Return the [x, y] coordinate for the center point of the cell that contains the specified text.  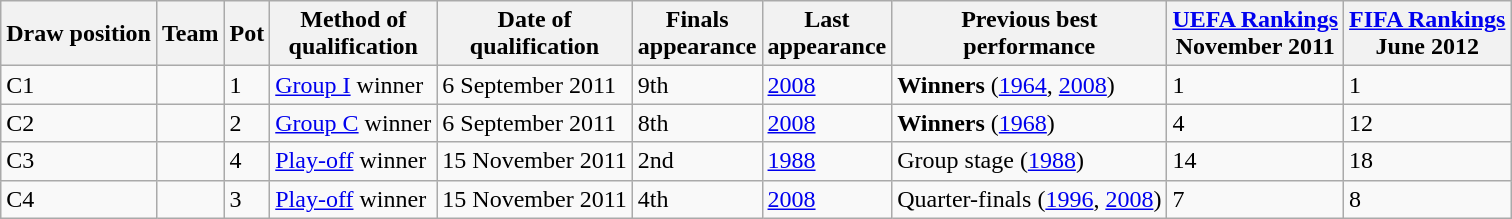
FIFA RankingsJune 2012 [1428, 34]
7 [1256, 199]
C1 [79, 85]
3 [247, 199]
12 [1428, 123]
Pot [247, 34]
2 [247, 123]
Group I winner [354, 85]
Method ofqualification [354, 34]
8th [697, 123]
Winners (1964, 2008) [1030, 85]
Lastappearance [827, 34]
Group stage (1988) [1030, 161]
14 [1256, 161]
Team [190, 34]
Finalsappearance [697, 34]
C3 [79, 161]
Date ofqualification [534, 34]
Quarter-finals (1996, 2008) [1030, 199]
1988 [827, 161]
8 [1428, 199]
9th [697, 85]
2nd [697, 161]
C2 [79, 123]
18 [1428, 161]
Winners (1968) [1030, 123]
Draw position [79, 34]
Group C winner [354, 123]
4th [697, 199]
Previous bestperformance [1030, 34]
C4 [79, 199]
UEFA RankingsNovember 2011 [1256, 34]
